Provide the (X, Y) coordinate of the cell's center where the given text is located.  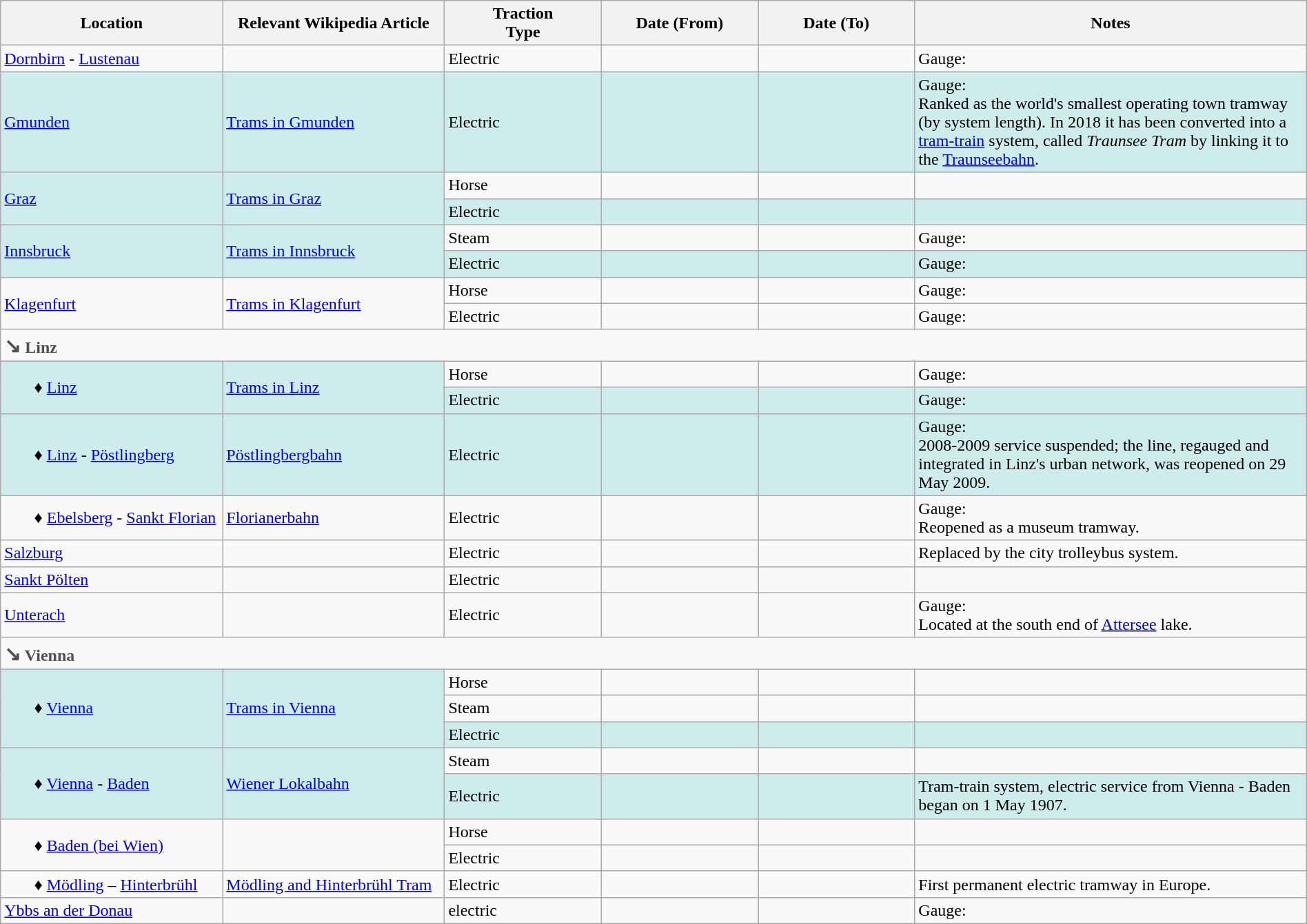
Gauge: Located at the south end of Attersee lake. (1111, 615)
♦ Vienna - Baden (112, 783)
↘ Linz (653, 345)
Dornbirn - Lustenau (112, 59)
Location (112, 23)
Trams in Linz (334, 387)
♦ Baden (bei Wien) (112, 845)
Gmunden (112, 122)
Klagenfurt (112, 303)
♦ Ebelsberg - Sankt Florian (112, 518)
♦ Linz (112, 387)
Trams in Vienna (334, 708)
Gauge: Reopened as a museum tramway. (1111, 518)
Innsbruck (112, 251)
Trams in Graz (334, 198)
↘ Vienna (653, 653)
♦ Vienna (112, 708)
Unterach (112, 615)
Date (To) (837, 23)
Sankt Pölten (112, 579)
Date (From) (680, 23)
Trams in Gmunden (334, 122)
Mödling and Hinterbrühl Tram (334, 884)
Gauge: 2008-2009 service suspended; the line, regauged and integrated in Linz's urban network, was reopened on 29 May 2009. (1111, 455)
Salzburg (112, 553)
Relevant Wikipedia Article (334, 23)
First permanent electric tramway in Europe. (1111, 884)
electric (523, 910)
♦ Linz - Pöstlingberg (112, 455)
Replaced by the city trolleybus system. (1111, 553)
Trams in Klagenfurt (334, 303)
Florianerbahn (334, 518)
Trams in Innsbruck (334, 251)
Tram-train system, electric service from Vienna - Baden began on 1 May 1907. (1111, 797)
Ybbs an der Donau (112, 910)
Pöstlingbergbahn (334, 455)
Notes (1111, 23)
Graz (112, 198)
♦ Mödling – Hinterbrühl (112, 884)
TractionType (523, 23)
Wiener Lokalbahn (334, 783)
